Capture the cell that displays the provided text and extract its (X, Y) central coordinate. 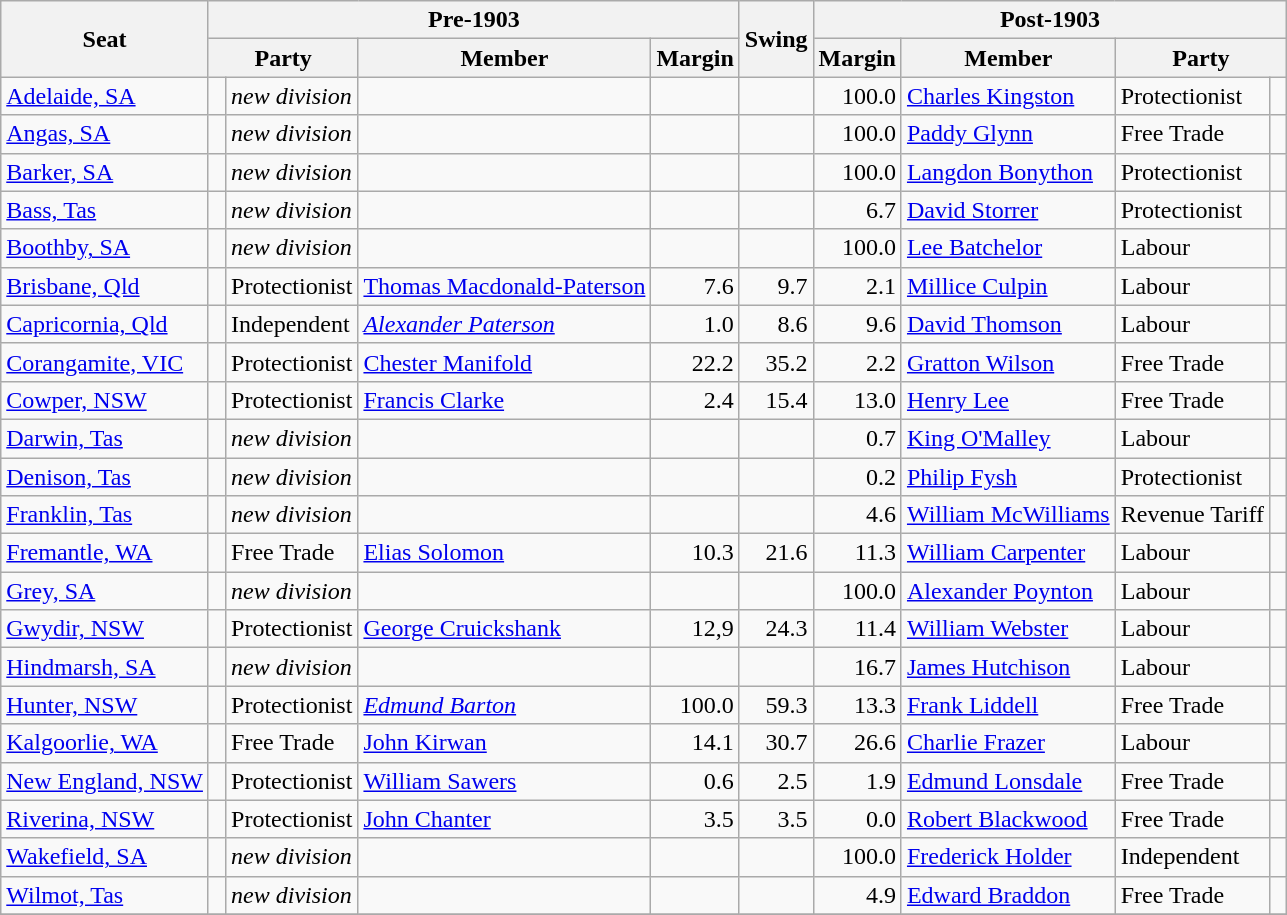
Darwin, Tas (105, 438)
Paddy Glynn (1008, 134)
Hunter, NSW (105, 705)
Henry Lee (1008, 400)
22.2 (695, 362)
Angas, SA (105, 134)
Hindmarsh, SA (105, 667)
William Sawers (504, 781)
John Kirwan (504, 743)
Chester Manifold (504, 362)
King O'Malley (1008, 438)
Swing (776, 39)
2.1 (857, 286)
Kalgoorlie, WA (105, 743)
4.9 (857, 895)
Wakefield, SA (105, 857)
11.4 (857, 629)
9.7 (776, 286)
Capricornia, Qld (105, 324)
13.3 (857, 705)
2.2 (857, 362)
John Chanter (504, 819)
Francis Clarke (504, 400)
Millice Culpin (1008, 286)
Thomas Macdonald-Paterson (504, 286)
2.4 (695, 400)
David Storrer (1008, 210)
Alexander Poynton (1008, 591)
Edmund Barton (504, 705)
26.6 (857, 743)
Brisbane, Qld (105, 286)
Gwydir, NSW (105, 629)
0.6 (695, 781)
10.3 (695, 553)
Bass, Tas (105, 210)
William Carpenter (1008, 553)
9.6 (857, 324)
Grey, SA (105, 591)
1.0 (695, 324)
13.0 (857, 400)
8.6 (776, 324)
William Webster (1008, 629)
James Hutchison (1008, 667)
Post-1903 (1050, 20)
Seat (105, 39)
New England, NSW (105, 781)
Riverina, NSW (105, 819)
Pre-1903 (474, 20)
16.7 (857, 667)
21.6 (776, 553)
Elias Solomon (504, 553)
35.2 (776, 362)
Cowper, NSW (105, 400)
Wilmot, Tas (105, 895)
59.3 (776, 705)
Franklin, Tas (105, 515)
1.9 (857, 781)
Frederick Holder (1008, 857)
William McWilliams (1008, 515)
15.4 (776, 400)
Charles Kingston (1008, 96)
Frank Liddell (1008, 705)
Barker, SA (105, 172)
14.1 (695, 743)
Fremantle, WA (105, 553)
Denison, Tas (105, 477)
Boothby, SA (105, 248)
Charlie Frazer (1008, 743)
0.2 (857, 477)
4.6 (857, 515)
0.0 (857, 819)
24.3 (776, 629)
Revenue Tariff (1192, 515)
2.5 (776, 781)
Alexander Paterson (504, 324)
7.6 (695, 286)
Gratton Wilson (1008, 362)
0.7 (857, 438)
Robert Blackwood (1008, 819)
David Thomson (1008, 324)
Philip Fysh (1008, 477)
Lee Batchelor (1008, 248)
Adelaide, SA (105, 96)
Corangamite, VIC (105, 362)
Edward Braddon (1008, 895)
11.3 (857, 553)
30.7 (776, 743)
Langdon Bonython (1008, 172)
6.7 (857, 210)
Edmund Lonsdale (1008, 781)
George Cruickshank (504, 629)
12,9 (695, 629)
